Extract the [X, Y] coordinate from the center of the cell holding the provided text.  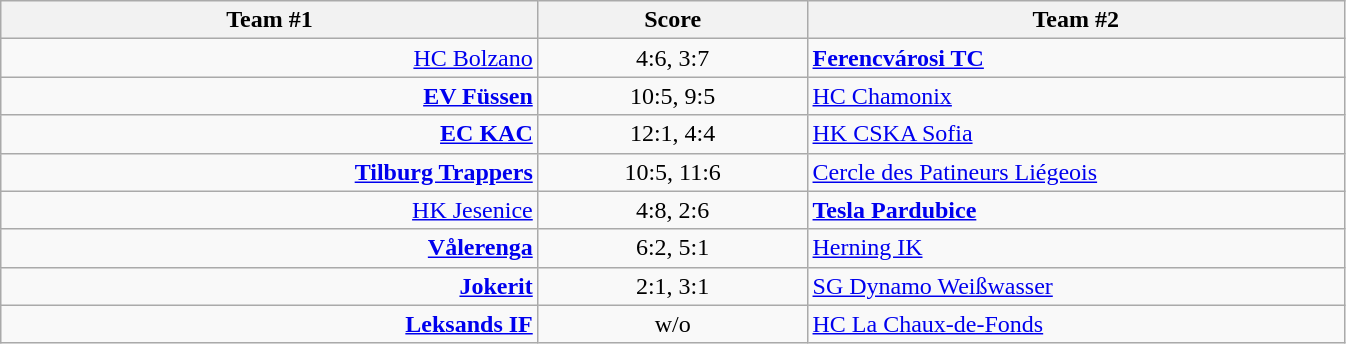
EC KAC [270, 134]
4:6, 3:7 [672, 58]
10:5, 9:5 [672, 96]
w/o [672, 324]
Cercle des Patineurs Liégeois [1076, 172]
EV Füssen [270, 96]
12:1, 4:4 [672, 134]
Team #1 [270, 20]
6:2, 5:1 [672, 248]
2:1, 3:1 [672, 286]
Ferencvárosi TC [1076, 58]
HC La Chaux-de-Fonds [1076, 324]
Tilburg Trappers [270, 172]
HK Jesenice [270, 210]
HK CSKA Sofia [1076, 134]
Tesla Pardubice [1076, 210]
Score [672, 20]
HC Chamonix [1076, 96]
SG Dynamo Weißwasser [1076, 286]
Vålerenga [270, 248]
Leksands IF [270, 324]
4:8, 2:6 [672, 210]
Team #2 [1076, 20]
10:5, 11:6 [672, 172]
Jokerit [270, 286]
Herning IK [1076, 248]
HC Bolzano [270, 58]
